Capture the cell that displays the provided text and extract its (x, y) central coordinate. 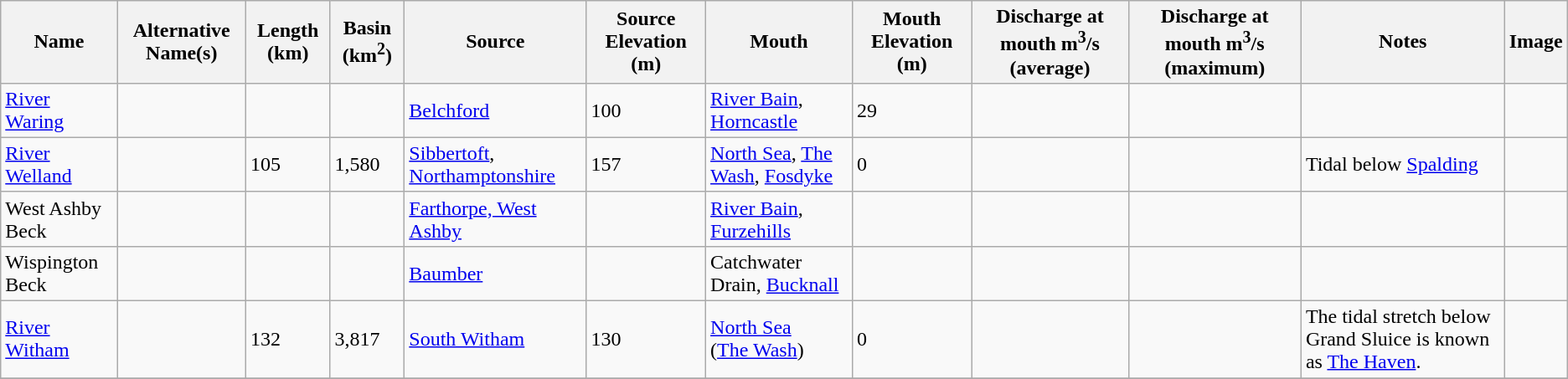
River Welland (59, 164)
Name (59, 42)
River Witham (59, 340)
1,580 (367, 164)
3,817 (367, 340)
Length (km) (288, 42)
Discharge at mouth m3/s (average) (1050, 42)
Mouth (779, 42)
Basin (km2) (367, 42)
Mouth Elevation (m) (911, 42)
Farthorpe, West Ashby (496, 219)
River Waring (59, 110)
Sibbertoft, Northamptonshire (496, 164)
South Witham (496, 340)
Baumber (496, 273)
Catchwater Drain, Bucknall (779, 273)
The tidal stretch below Grand Sluice is known as The Haven. (1402, 340)
Tidal below Spalding (1402, 164)
Alternative Name(s) (182, 42)
Discharge at mouth m3/s (maximum) (1215, 42)
132 (288, 340)
Source (496, 42)
29 (911, 110)
130 (647, 340)
North Sea, The Wash, Fosdyke (779, 164)
157 (647, 164)
100 (647, 110)
River Bain, Furzehills (779, 219)
Notes (1402, 42)
Belchford (496, 110)
Image (1536, 42)
105 (288, 164)
Source Elevation (m) (647, 42)
West Ashby Beck (59, 219)
Wispington Beck (59, 273)
River Bain, Horncastle (779, 110)
North Sea(The Wash) (779, 340)
